Search for the cell housing the specified text and yield its [X, Y] center coordinate. 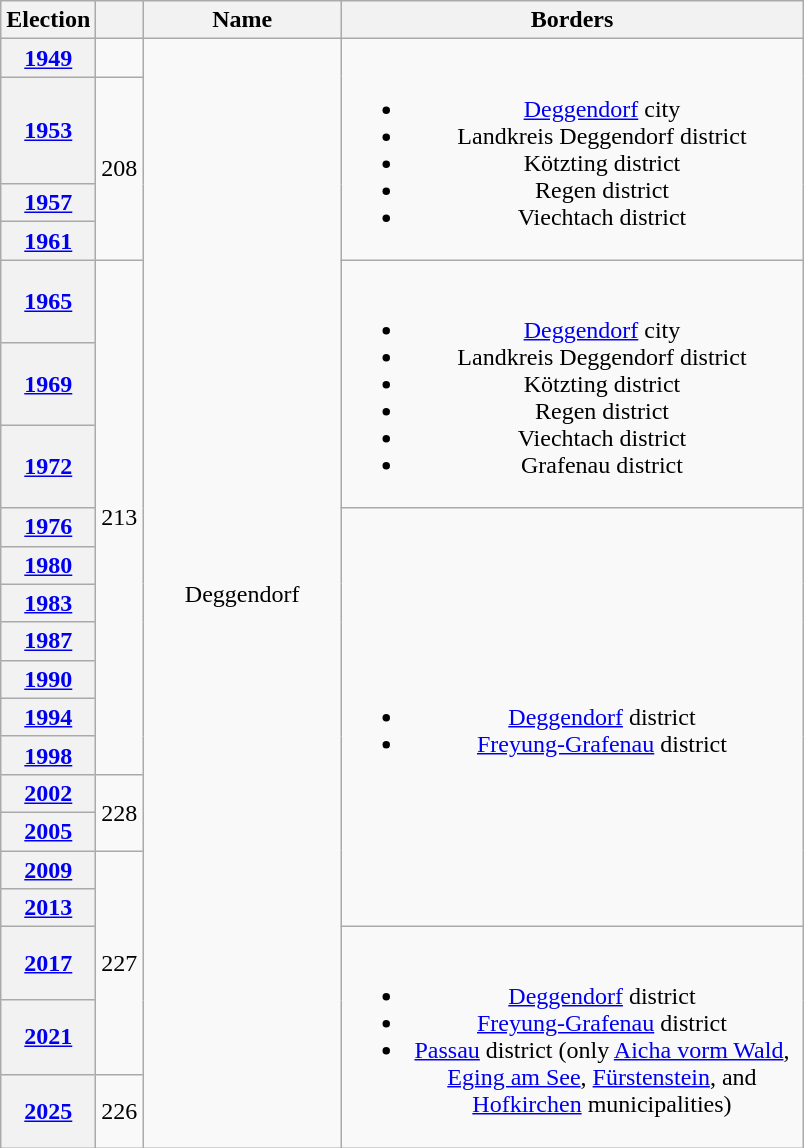
Deggendorf [242, 594]
208 [120, 168]
Deggendorf districtFreyung-Grafenau districtPassau district (only Aicha vorm Wald, Eging am See, Fürstenstein, and Hofkirchen municipalities) [572, 1038]
Borders [572, 20]
2002 [48, 793]
1961 [48, 241]
2025 [48, 1111]
2005 [48, 831]
1965 [48, 302]
1953 [48, 130]
226 [120, 1111]
Name [242, 20]
2013 [48, 908]
Deggendorf cityLandkreis Deggendorf districtKötzting districtRegen districtViechtach districtGrafenau district [572, 384]
1949 [48, 58]
Deggendorf districtFreyung-Grafenau district [572, 718]
1969 [48, 384]
1987 [48, 641]
2009 [48, 869]
1998 [48, 755]
1994 [48, 717]
2021 [48, 1037]
1972 [48, 466]
1990 [48, 679]
227 [120, 962]
2017 [48, 964]
Election [48, 20]
228 [120, 812]
213 [120, 517]
1983 [48, 603]
1980 [48, 565]
1976 [48, 527]
Deggendorf cityLandkreis Deggendorf districtKötzting districtRegen districtViechtach district [572, 150]
1957 [48, 203]
